Return the (x, y) coordinate for the center point of the cell that contains the specified text.  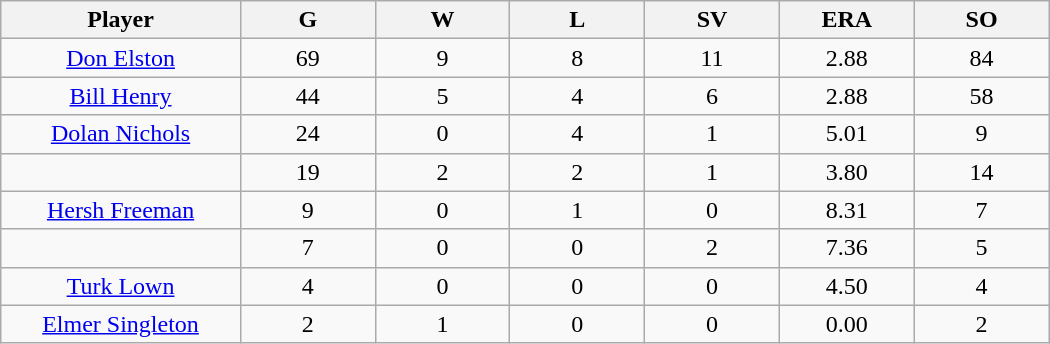
Turk Lown (121, 286)
8.31 (846, 210)
0.00 (846, 324)
G (308, 20)
Elmer Singleton (121, 324)
SO (982, 20)
4.50 (846, 286)
44 (308, 96)
6 (712, 96)
7.36 (846, 248)
5.01 (846, 134)
8 (578, 58)
Dolan Nichols (121, 134)
84 (982, 58)
Hersh Freeman (121, 210)
58 (982, 96)
Bill Henry (121, 96)
ERA (846, 20)
19 (308, 172)
69 (308, 58)
Don Elston (121, 58)
L (578, 20)
24 (308, 134)
11 (712, 58)
Player (121, 20)
W (442, 20)
3.80 (846, 172)
14 (982, 172)
SV (712, 20)
